Capture the cell that displays the provided text and extract its [x, y] central coordinate. 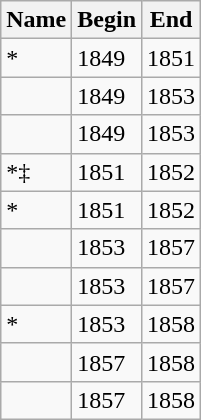
*‡ [36, 172]
Begin [107, 20]
Name [36, 20]
End [172, 20]
